Return (X, Y) of the center of cell containing provided text 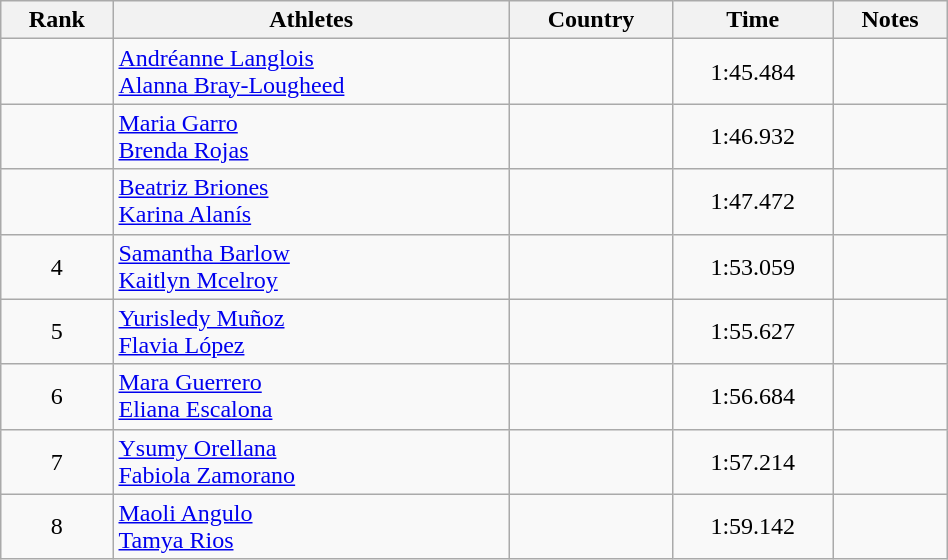
6 (57, 396)
Beatriz BrionesKarina Alanís (311, 202)
Athletes (311, 20)
1:47.472 (753, 202)
1:45.484 (753, 72)
Ysumy OrellanaFabiola Zamorano (311, 462)
Country (590, 20)
4 (57, 266)
7 (57, 462)
Andréanne LangloisAlanna Bray-Lougheed (311, 72)
1:59.142 (753, 526)
1:56.684 (753, 396)
1:57.214 (753, 462)
8 (57, 526)
Maria GarroBrenda Rojas (311, 136)
1:46.932 (753, 136)
5 (57, 332)
Rank (57, 20)
Time (753, 20)
1:53.059 (753, 266)
Mara GuerreroEliana Escalona (311, 396)
Maoli AnguloTamya Rios (311, 526)
Notes (890, 20)
Yurisledy MuñozFlavia López (311, 332)
1:55.627 (753, 332)
Samantha BarlowKaitlyn Mcelroy (311, 266)
